Identify which cell holds the provided text, then report its (x, y) central coordinate. 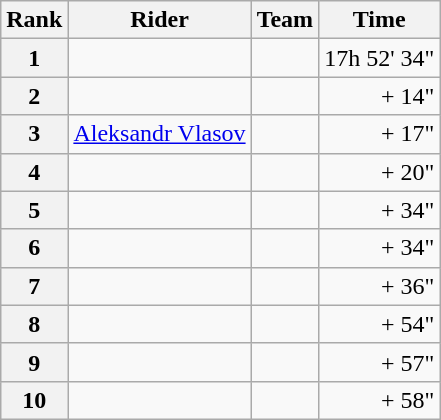
6 (34, 248)
17h 52' 34" (380, 58)
Rider (160, 20)
Team (285, 20)
10 (34, 400)
Rank (34, 20)
5 (34, 210)
+ 58" (380, 400)
1 (34, 58)
+ 14" (380, 96)
2 (34, 96)
4 (34, 172)
Aleksandr Vlasov (160, 134)
7 (34, 286)
+ 20" (380, 172)
8 (34, 324)
+ 36" (380, 286)
9 (34, 362)
3 (34, 134)
Time (380, 20)
+ 54" (380, 324)
+ 17" (380, 134)
+ 57" (380, 362)
